Identify which cell holds the provided text, then report its (x, y) central coordinate. 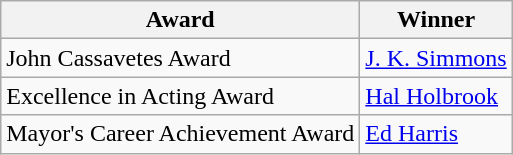
Excellence in Acting Award (180, 96)
John Cassavetes Award (180, 58)
Hal Holbrook (436, 96)
Ed Harris (436, 134)
Mayor's Career Achievement Award (180, 134)
Award (180, 20)
J. K. Simmons (436, 58)
Winner (436, 20)
